Capture the cell that displays the provided text and extract its (X, Y) central coordinate. 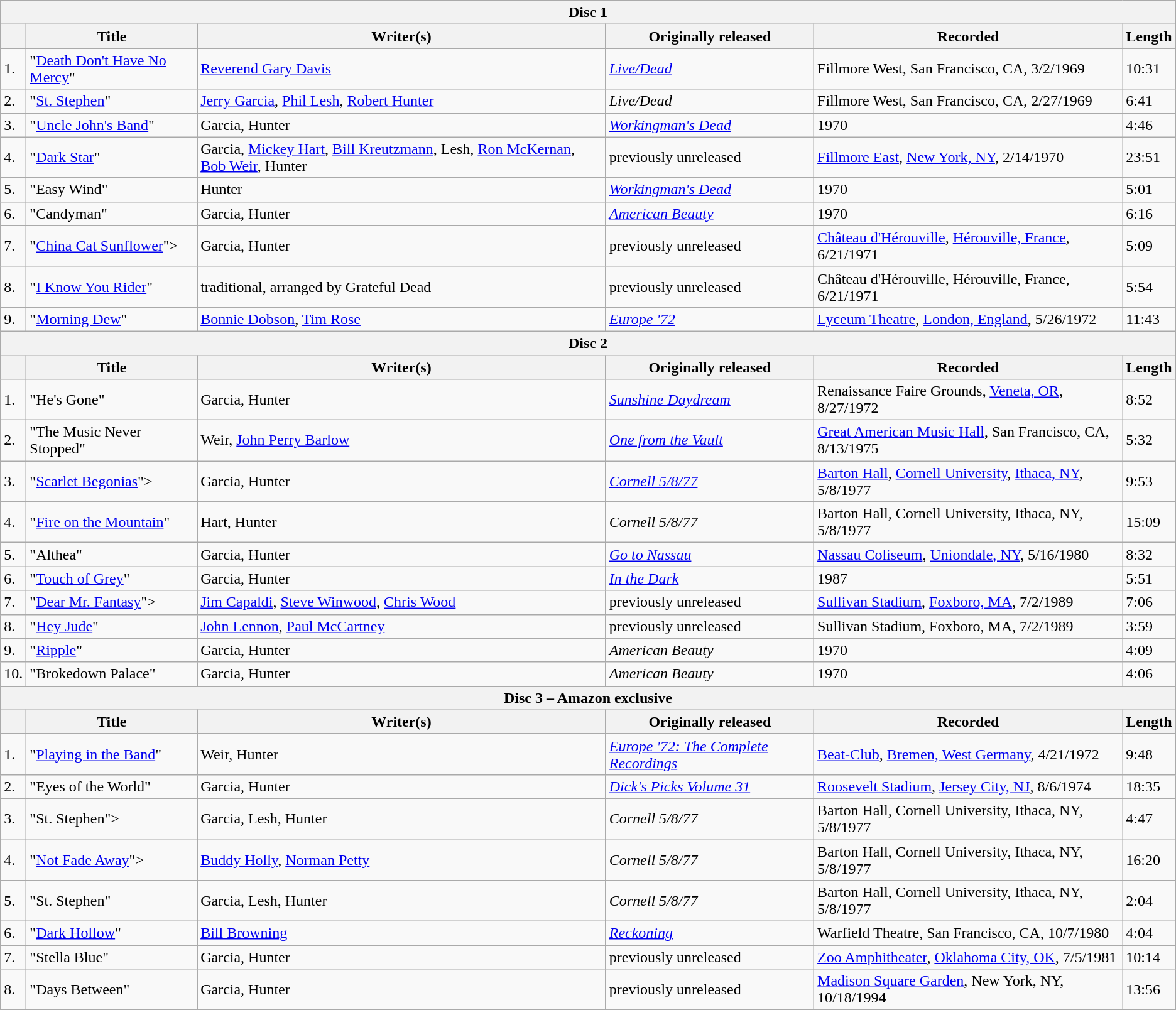
Disc 1 (588, 13)
"Morning Dew" (112, 319)
15:09 (1149, 523)
Dick's Picks Volume 31 (710, 786)
6:41 (1149, 101)
"Not Fade Away"> (112, 859)
Fillmore West, San Francisco, CA, 3/2/1969 (969, 69)
"Death Don't Have No Mercy" (112, 69)
Madison Square Garden, New York, NY, 10/18/1994 (969, 990)
Disc 3 – Amazon exclusive (588, 698)
"Dark Hollow" (112, 933)
7:06 (1149, 602)
Beat-Club, Bremen, West Germany, 4/21/1972 (969, 754)
Reckoning (710, 933)
18:35 (1149, 786)
4:09 (1149, 650)
"Uncle John's Band" (112, 125)
4:47 (1149, 819)
1987 (969, 578)
Buddy Holly, Norman Petty (402, 859)
"St. Stephen"> (112, 819)
9:48 (1149, 754)
"Stella Blue" (112, 957)
"Fire on the Mountain" (112, 523)
5:32 (1149, 441)
23:51 (1149, 157)
John Lennon, Paul McCartney (402, 626)
4:46 (1149, 125)
Weir, Hunter (402, 754)
"The Music Never Stopped" (112, 441)
Go to Nassau (710, 555)
"Days Between" (112, 990)
Great American Music Hall, San Francisco, CA, 8/13/1975 (969, 441)
3:59 (1149, 626)
Zoo Amphitheater, Oklahoma City, OK, 7/5/1981 (969, 957)
5:51 (1149, 578)
Jim Capaldi, Steve Winwood, Chris Wood (402, 602)
Lyceum Theatre, London, England, 5/26/1972 (969, 319)
5:54 (1149, 286)
Bill Browning (402, 933)
Hunter (402, 190)
Nassau Coliseum, Uniondale, NY, 5/16/1980 (969, 555)
5:01 (1149, 190)
10:14 (1149, 957)
"Hey Jude" (112, 626)
Sunshine Daydream (710, 399)
4:04 (1149, 933)
Jerry Garcia, Phil Lesh, Robert Hunter (402, 101)
10. (14, 674)
One from the Vault (710, 441)
Warfield Theatre, San Francisco, CA, 10/7/1980 (969, 933)
"I Know You Rider" (112, 286)
2:04 (1149, 901)
Fillmore East, New York, NY, 2/14/1970 (969, 157)
10:31 (1149, 69)
"Candyman" (112, 214)
9:53 (1149, 481)
Disc 2 (588, 343)
"He's Gone" (112, 399)
"Althea" (112, 555)
Fillmore West, San Francisco, CA, 2/27/1969 (969, 101)
"Brokedown Palace" (112, 674)
Hart, Hunter (402, 523)
traditional, arranged by Grateful Dead (402, 286)
"Ripple" (112, 650)
13:56 (1149, 990)
In the Dark (710, 578)
Reverend Gary Davis (402, 69)
"Eyes of the World" (112, 786)
Europe '72: The Complete Recordings (710, 754)
8:32 (1149, 555)
11:43 (1149, 319)
8:52 (1149, 399)
"Playing in the Band" (112, 754)
Garcia, Mickey Hart, Bill Kreutzmann, Lesh, Ron McKernan, Bob Weir, Hunter (402, 157)
Roosevelt Stadium, Jersey City, NJ, 8/6/1974 (969, 786)
Weir, John Perry Barlow (402, 441)
"Dark Star" (112, 157)
Europe '72 (710, 319)
5:09 (1149, 246)
16:20 (1149, 859)
"Dear Mr. Fantasy"> (112, 602)
"Scarlet Begonias"> (112, 481)
6:16 (1149, 214)
"China Cat Sunflower"> (112, 246)
Renaissance Faire Grounds, Veneta, OR, 8/27/1972 (969, 399)
4:06 (1149, 674)
"Touch of Grey" (112, 578)
Bonnie Dobson, Tim Rose (402, 319)
"Easy Wind" (112, 190)
